Find where the given text appears and provide that cell's center as [X, Y] coordinate. 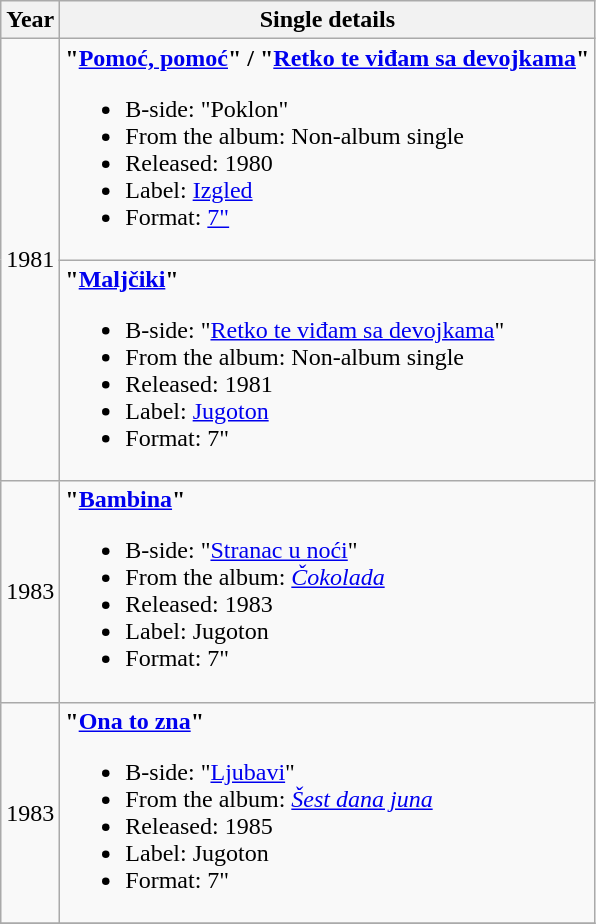
"Maljčiki"B-side: "Retko te viđam sa devojkama"From the album: Non-album singleReleased: 1981Label: JugotonFormat: 7" [328, 370]
"Ona to zna"B-side: "Ljubavi"From the album: Šest dana junaReleased: 1985Label: JugotonFormat: 7" [328, 812]
"Bambina"B-side: "Stranac u noći"From the album: ČokoladaReleased: 1983Label: JugotonFormat: 7" [328, 592]
1981 [30, 260]
Year [30, 20]
Single details [328, 20]
"Pomoć, pomoć" / "Retko te viđam sa devojkama"B-side: "Poklon"From the album: Non-album singleReleased: 1980Label: IzgledFormat: 7" [328, 150]
